Locate the cell with the specified text and output its [X, Y] center coordinate. 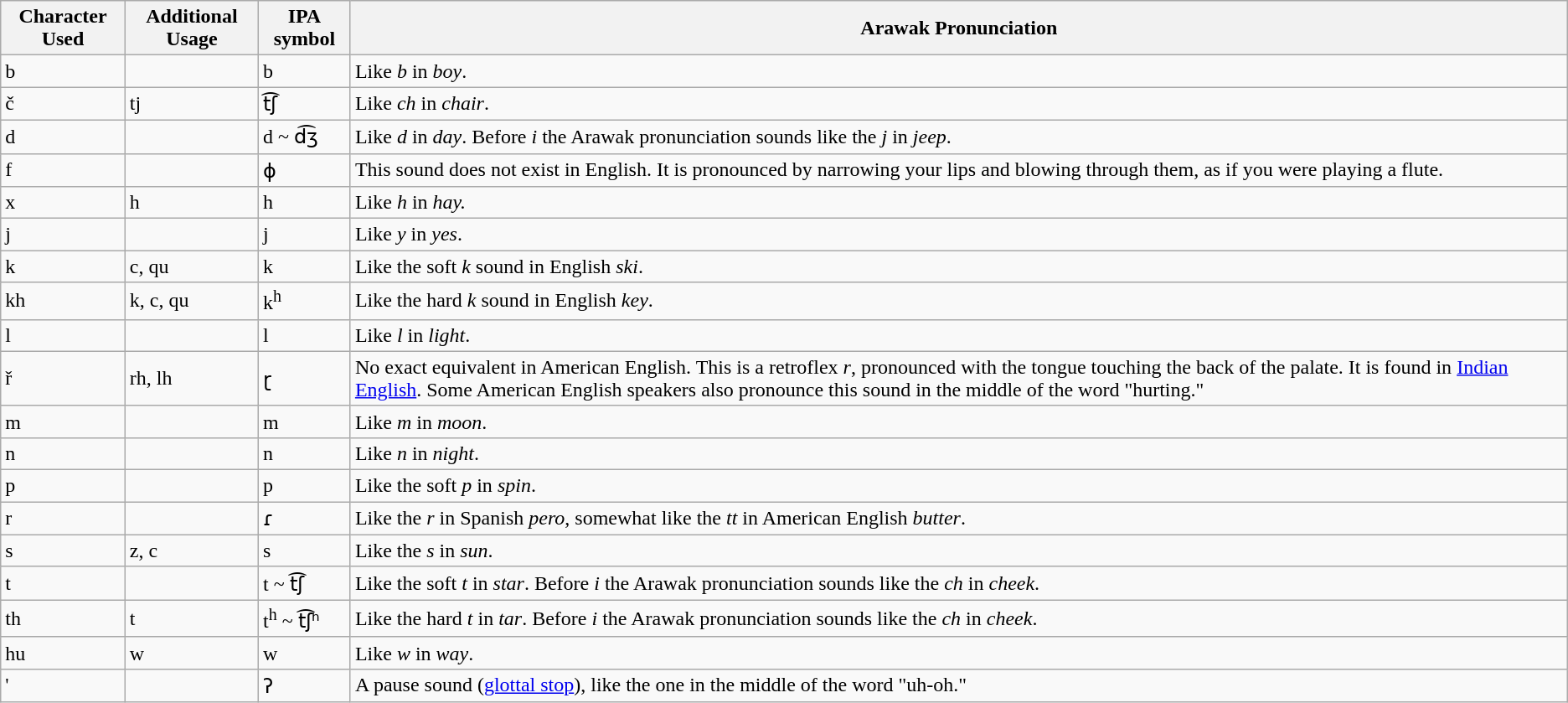
Like the r in Spanish pero, somewhat like the tt in American English butter. [958, 519]
d ~ d͡ʒ [304, 137]
rh, lh [191, 379]
Like d in day. Before i the Arawak pronunciation sounds like the j in jeep. [958, 137]
Like the s in sun. [958, 551]
Character Used [64, 28]
th ~ t͡ʃʰ [304, 618]
th [64, 618]
x [64, 203]
Like the soft p in spin. [958, 486]
č [64, 104]
Like w in way. [958, 653]
k, c, qu [191, 302]
r [64, 519]
A pause sound (glottal stop), like the one in the middle of the word "uh-oh." [958, 685]
hu [64, 653]
Additional Usage [191, 28]
Like n in night. [958, 453]
ʔ [304, 685]
Like b in boy. [958, 71]
Like the soft t in star. Before i the Arawak pronunciation sounds like the ch in cheek. [958, 583]
ɾ [304, 519]
Like h in hay. [958, 203]
d [64, 137]
tj [191, 104]
f [64, 170]
ɸ [304, 170]
Like y in yes. [958, 235]
c, qu [191, 266]
Like l in light. [958, 335]
z, c [191, 551]
ɽ [304, 379]
This sound does not exist in English. It is pronounced by narrowing your lips and blowing through them, as if you were playing a flute. [958, 170]
ř [64, 379]
Like the hard t in tar. Before i the Arawak pronunciation sounds like the ch in cheek. [958, 618]
t ~ t͡ʃ [304, 583]
Like ch in chair. [958, 104]
Arawak Pronunciation [958, 28]
Like m in moon. [958, 421]
Like the soft k sound in English ski. [958, 266]
' [64, 685]
Like the hard k sound in English key. [958, 302]
t͡ʃ [304, 104]
IPA symbol [304, 28]
